Search for the cell housing the specified text and yield its (X, Y) center coordinate. 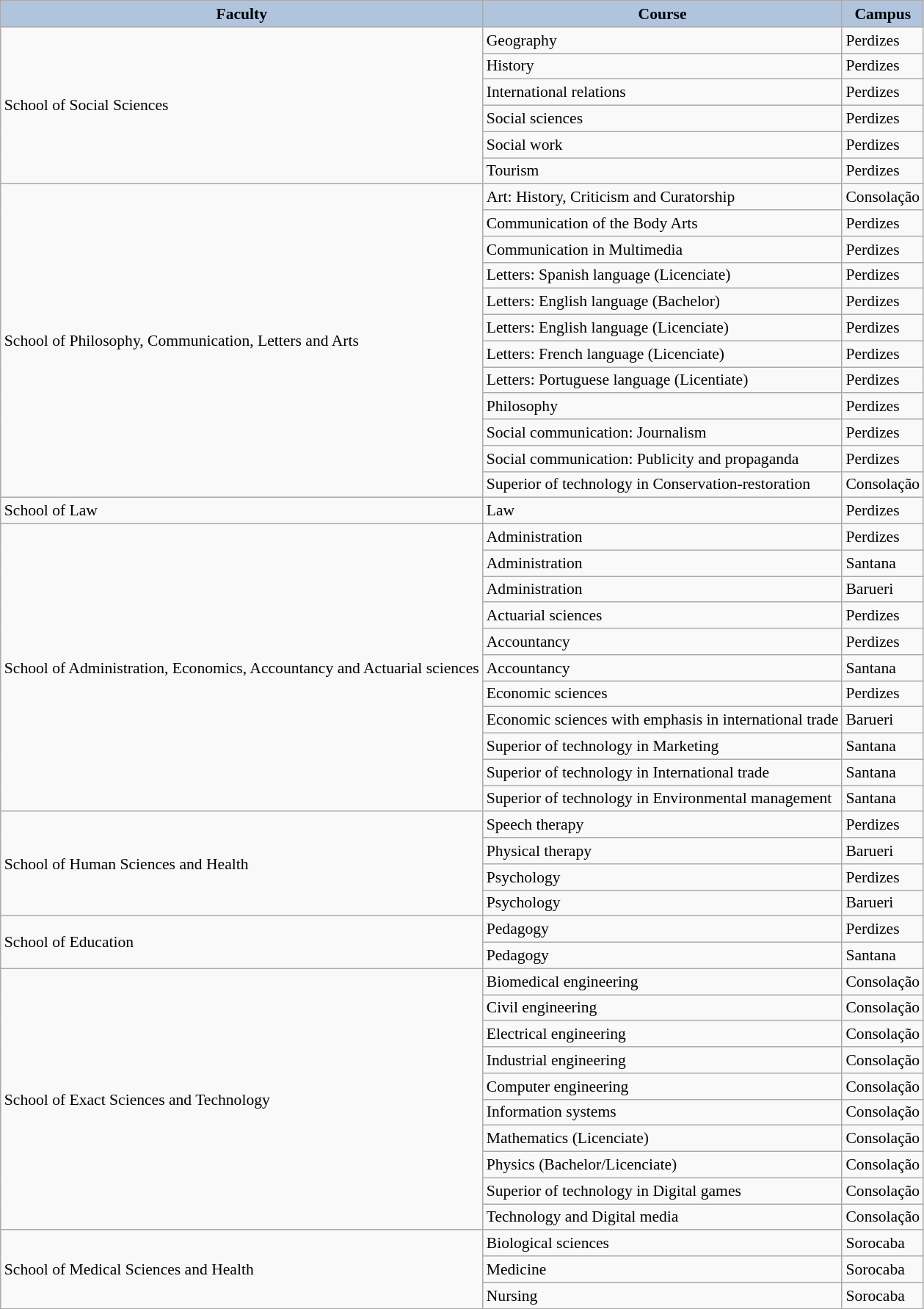
Economic sciences with emphasis in international trade (663, 720)
Letters: English language (Licenciate) (663, 328)
Superior of technology in Digital games (663, 1191)
Faculty (242, 14)
Mathematics (Licenciate) (663, 1139)
Superior of technology in Marketing (663, 747)
Superior of technology in Conservation-restoration (663, 485)
Nursing (663, 1296)
Physical therapy (663, 851)
Information systems (663, 1112)
Medicine (663, 1269)
Electrical engineering (663, 1034)
School of Administration, Economics, Accountancy and Actuarial sciences (242, 668)
History (663, 66)
Biological sciences (663, 1244)
Superior of technology in International trade (663, 772)
School of Philosophy, Communication, Letters and Arts (242, 341)
School of Medical Sciences and Health (242, 1270)
School of Human Sciences and Health (242, 864)
Economic sciences (663, 694)
Communication in Multimedia (663, 250)
Social sciences (663, 119)
Course (663, 14)
Computer engineering (663, 1087)
Campus (882, 14)
Social communication: Journalism (663, 432)
Speech therapy (663, 825)
Tourism (663, 171)
Letters: French language (Licenciate) (663, 354)
Letters: English language (Bachelor) (663, 302)
School of Exact Sciences and Technology (242, 1099)
Actuarial sciences (663, 616)
Physics (Bachelor/Licenciate) (663, 1165)
Biomedical engineering (663, 982)
Industrial engineering (663, 1060)
Superior of technology in Environmental management (663, 799)
Law (663, 511)
Letters: Portuguese language (Licentiate) (663, 380)
School of Education (242, 943)
Geography (663, 40)
International relations (663, 93)
School of Social Sciences (242, 106)
Social work (663, 145)
Social communication: Publicity and propaganda (663, 459)
Art: History, Criticism and Curatorship (663, 197)
Civil engineering (663, 1008)
Communication of the Body Arts (663, 223)
Technology and Digital media (663, 1217)
Philosophy (663, 407)
School of Law (242, 511)
Letters: Spanish language (Licenciate) (663, 275)
